Output the (X, Y) coordinate of the center of the cell containing the given text.  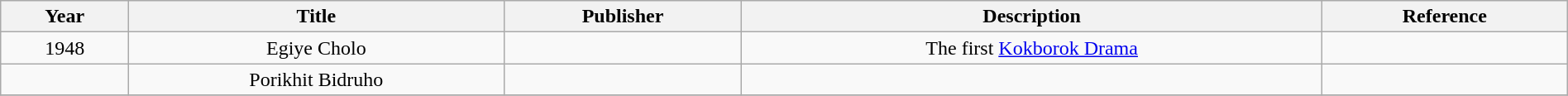
Reference (1444, 17)
Description (1032, 17)
Year (65, 17)
Porikhit Bidruho (317, 79)
Egiye Cholo (317, 48)
The first Kokborok Drama (1032, 48)
1948 (65, 48)
Publisher (623, 17)
Title (317, 17)
